Output the (x, y) coordinate of the center of the cell containing the given text.  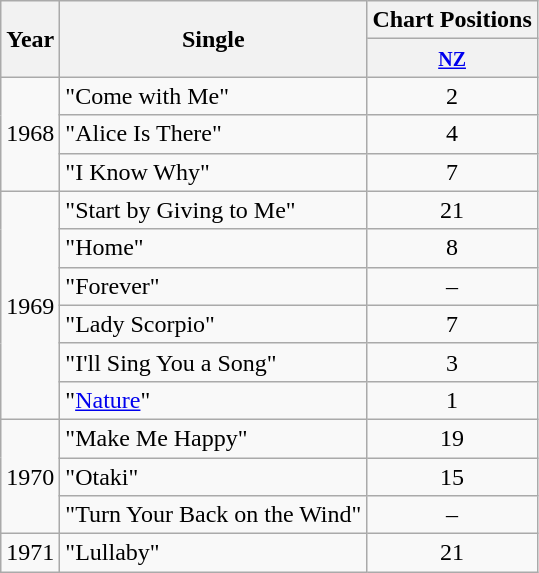
"I Know Why" (214, 172)
19 (452, 438)
1970 (30, 476)
Year (30, 39)
3 (452, 362)
NZ (452, 58)
2 (452, 96)
4 (452, 134)
8 (452, 248)
"Home" (214, 248)
"Forever" (214, 286)
Single (214, 39)
15 (452, 477)
"Otaki" (214, 477)
"Come with Me" (214, 96)
"Turn Your Back on the Wind" (214, 515)
Chart Positions (452, 20)
"Nature" (214, 400)
"I'll Sing You a Song" (214, 362)
"Alice Is There" (214, 134)
"Start by Giving to Me" (214, 210)
1971 (30, 553)
1969 (30, 305)
"Make Me Happy" (214, 438)
"Lullaby" (214, 553)
1968 (30, 134)
1 (452, 400)
"Lady Scorpio" (214, 324)
